Identify which cell holds the provided text, then report its [x, y] central coordinate. 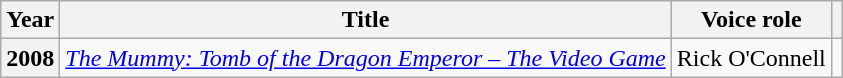
Rick O'Connell [751, 58]
2008 [30, 58]
Year [30, 20]
The Mummy: Tomb of the Dragon Emperor – The Video Game [366, 58]
Voice role [751, 20]
Title [366, 20]
